Determine the [X, Y] coordinate at the center of the cell enclosing the given text.  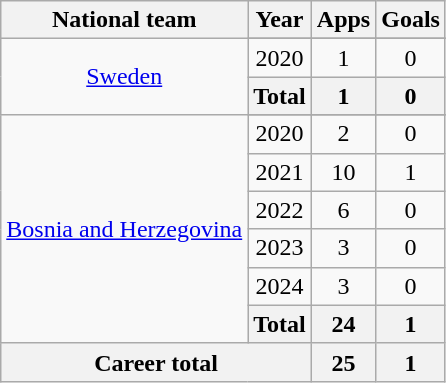
2023 [280, 248]
6 [343, 210]
2021 [280, 172]
Goals [411, 20]
2 [343, 134]
Sweden [124, 77]
24 [343, 324]
Year [280, 20]
2022 [280, 210]
National team [124, 20]
10 [343, 172]
Career total [156, 362]
2024 [280, 286]
Bosnia and Herzegovina [124, 229]
Apps [343, 20]
25 [343, 362]
